Locate the cell with the specified text and output its [x, y] center coordinate. 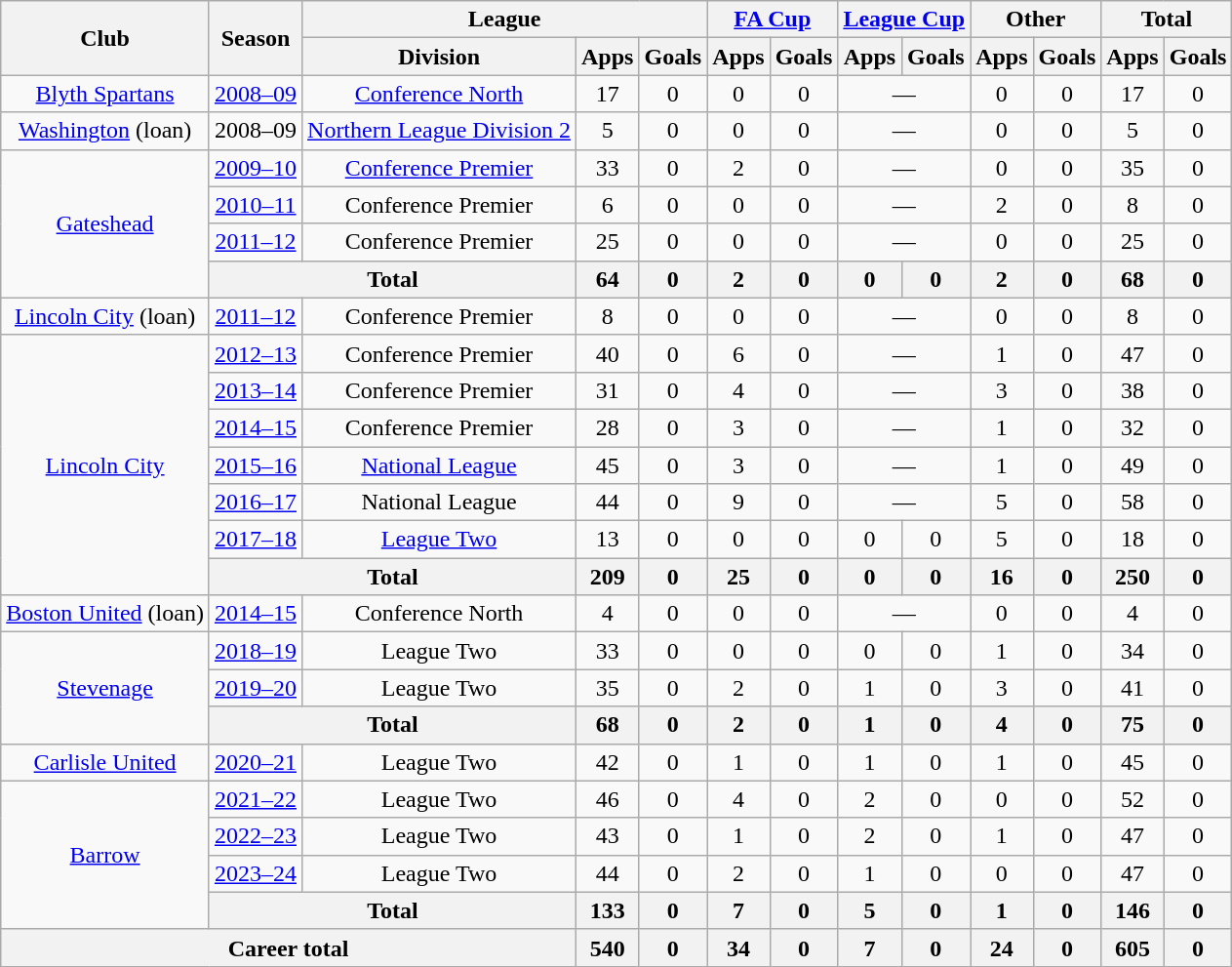
2016–17 [256, 503]
Stevenage [105, 688]
2022–23 [256, 836]
2010–11 [256, 205]
31 [608, 390]
41 [1133, 688]
49 [1133, 465]
Lincoln City (loan) [105, 316]
Northern League Division 2 [439, 131]
146 [1133, 910]
Other [1036, 20]
2013–14 [256, 390]
Boston United (loan) [105, 614]
Washington (loan) [105, 131]
FA Cup [773, 20]
28 [608, 427]
League Cup [904, 20]
Barrow [105, 855]
58 [1133, 503]
Division [439, 57]
Blyth Spartans [105, 94]
9 [738, 503]
2018–19 [256, 651]
2020–21 [256, 762]
13 [608, 540]
133 [608, 910]
2023–24 [256, 873]
Gateshead [105, 223]
18 [1133, 540]
40 [608, 353]
Club [105, 38]
Season [256, 38]
540 [608, 947]
38 [1133, 390]
24 [1002, 947]
Career total [289, 947]
52 [1133, 799]
2017–18 [256, 540]
43 [608, 836]
64 [608, 279]
605 [1133, 947]
32 [1133, 427]
250 [1133, 577]
Carlisle United [105, 762]
2019–20 [256, 688]
2021–22 [256, 799]
46 [608, 799]
75 [1133, 725]
2009–10 [256, 168]
2012–13 [256, 353]
42 [608, 762]
16 [1002, 577]
League [505, 20]
Lincoln City [105, 464]
209 [608, 577]
2015–16 [256, 465]
